Detect which cell encompasses the target text, then output its [X, Y] center coordinate. 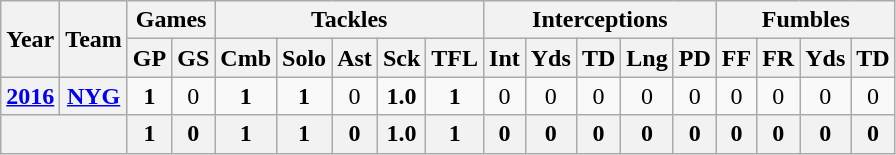
Sck [401, 58]
GP [149, 58]
Fumbles [806, 20]
Ast [355, 58]
Cmb [246, 58]
FR [778, 58]
Interceptions [600, 20]
Games [170, 20]
PD [694, 58]
Lng [647, 58]
Year [30, 39]
FF [736, 58]
Tackles [350, 20]
Team [94, 39]
TFL [455, 58]
Solo [304, 58]
NYG [94, 96]
2016 [30, 96]
Int [505, 58]
GS [194, 58]
